Locate the cell with the specified text and output its (X, Y) center coordinate. 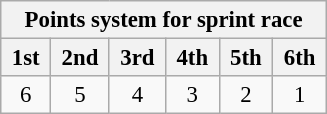
2nd (80, 58)
2 (246, 95)
5th (246, 58)
1 (300, 95)
4 (137, 95)
6th (300, 58)
4th (192, 58)
6 (26, 95)
5 (80, 95)
1st (26, 58)
Points system for sprint race (164, 20)
3rd (137, 58)
3 (192, 95)
